Locate the cell with the specified text and output its [x, y] center coordinate. 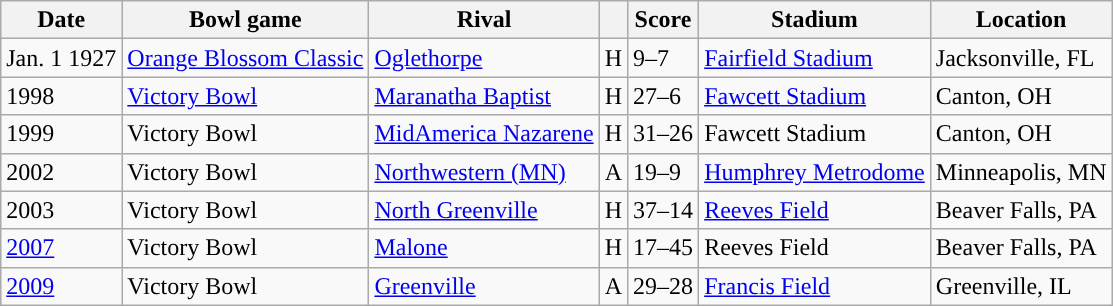
1999 [62, 134]
Score [664, 20]
1998 [62, 96]
27–6 [664, 96]
9–7 [664, 58]
Location [1021, 20]
31–26 [664, 134]
Greenville, IL [1021, 286]
Jan. 1 1927 [62, 58]
Stadium [815, 20]
Maranatha Baptist [484, 96]
Rival [484, 20]
North Greenville [484, 210]
Minneapolis, MN [1021, 172]
Greenville [484, 286]
Bowl game [246, 20]
MidAmerica Nazarene [484, 134]
17–45 [664, 248]
Northwestern (MN) [484, 172]
2007 [62, 248]
19–9 [664, 172]
2002 [62, 172]
Date [62, 20]
2009 [62, 286]
Oglethorpe [484, 58]
Jacksonville, FL [1021, 58]
Malone [484, 248]
Francis Field [815, 286]
29–28 [664, 286]
2003 [62, 210]
37–14 [664, 210]
Orange Blossom Classic [246, 58]
Humphrey Metrodome [815, 172]
Fairfield Stadium [815, 58]
